For the text-containing cell, return its midpoint in (x, y) coordinate format. 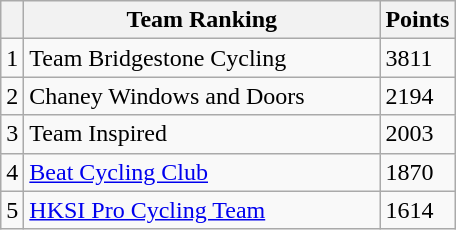
Beat Cycling Club (202, 172)
Team Bridgestone Cycling (202, 58)
5 (12, 210)
HKSI Pro Cycling Team (202, 210)
Points (418, 20)
Team Ranking (202, 20)
4 (12, 172)
Team Inspired (202, 134)
2 (12, 96)
1870 (418, 172)
Chaney Windows and Doors (202, 96)
1 (12, 58)
2194 (418, 96)
1614 (418, 210)
3811 (418, 58)
2003 (418, 134)
3 (12, 134)
